Provide the [X, Y] coordinate of the cell's center where the given text is located.  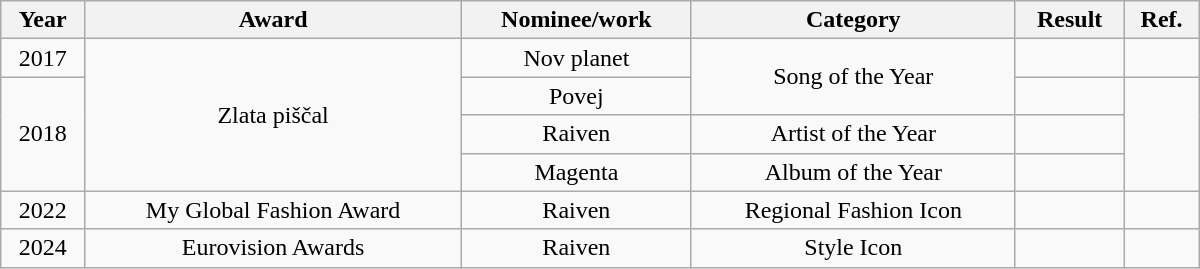
2017 [43, 58]
Style Icon [853, 248]
Album of the Year [853, 172]
Year [43, 20]
Category [853, 20]
2022 [43, 210]
2018 [43, 134]
Eurovision Awards [274, 248]
Ref. [1162, 20]
Song of the Year [853, 77]
2024 [43, 248]
Nominee/work [577, 20]
Artist of the Year [853, 134]
My Global Fashion Award [274, 210]
Regional Fashion Icon [853, 210]
Zlata piščal [274, 115]
Nov planet [577, 58]
Award [274, 20]
Povej [577, 96]
Magenta [577, 172]
Result [1069, 20]
